Pinpoint the cell where the given text exists, returning its (X, Y) midpoint coordinate. 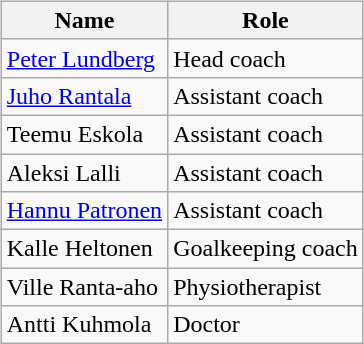
Role (266, 20)
Teemu Eskola (84, 134)
Name (84, 20)
Goalkeeping coach (266, 249)
Antti Kuhmola (84, 325)
Aleksi Lalli (84, 173)
Hannu Patronen (84, 211)
Physiotherapist (266, 287)
Doctor (266, 325)
Head coach (266, 58)
Kalle Heltonen (84, 249)
Juho Rantala (84, 96)
Ville Ranta-aho (84, 287)
Peter Lundberg (84, 58)
